Provide the [x, y] coordinate of the cell's center where the given text is located.  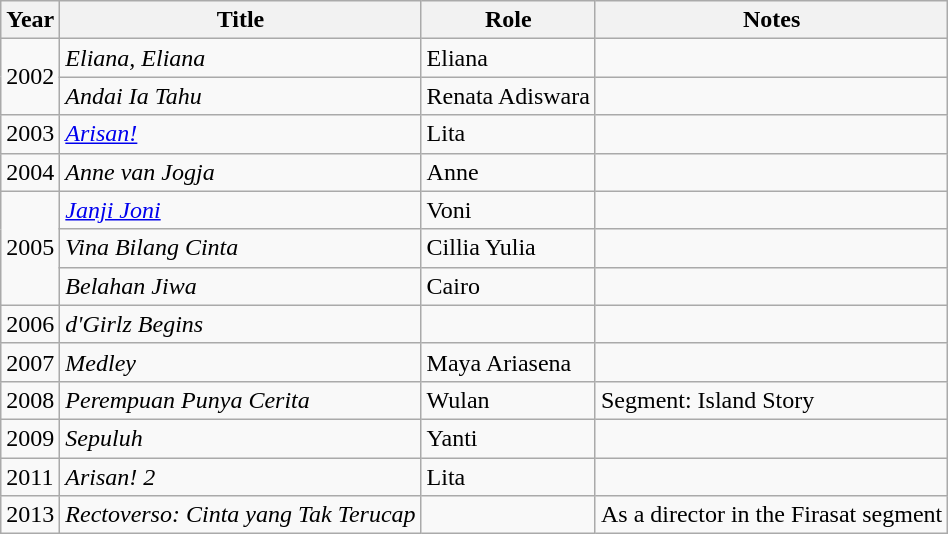
Medley [240, 362]
Cairo [508, 286]
2011 [30, 477]
Eliana [508, 58]
As a director in the Firasat segment [771, 515]
Title [240, 20]
Notes [771, 20]
Rectoverso: Cinta yang Tak Terucap [240, 515]
Andai Ia Tahu [240, 96]
Janji Joni [240, 210]
2004 [30, 172]
d'Girlz Begins [240, 324]
Cillia Yulia [508, 248]
Arisan! 2 [240, 477]
Arisan! [240, 134]
Segment: Island Story [771, 400]
Wulan [508, 400]
Vina Bilang Cinta [240, 248]
Belahan Jiwa [240, 286]
Yanti [508, 438]
Voni [508, 210]
Role [508, 20]
Anne van Jogja [240, 172]
2005 [30, 248]
2003 [30, 134]
2013 [30, 515]
2007 [30, 362]
Perempuan Punya Cerita [240, 400]
Anne [508, 172]
2009 [30, 438]
Sepuluh [240, 438]
Maya Ariasena [508, 362]
Year [30, 20]
2006 [30, 324]
2002 [30, 77]
Eliana, Eliana [240, 58]
Renata Adiswara [508, 96]
2008 [30, 400]
